Pinpoint the cell where the given text exists, returning its (x, y) midpoint coordinate. 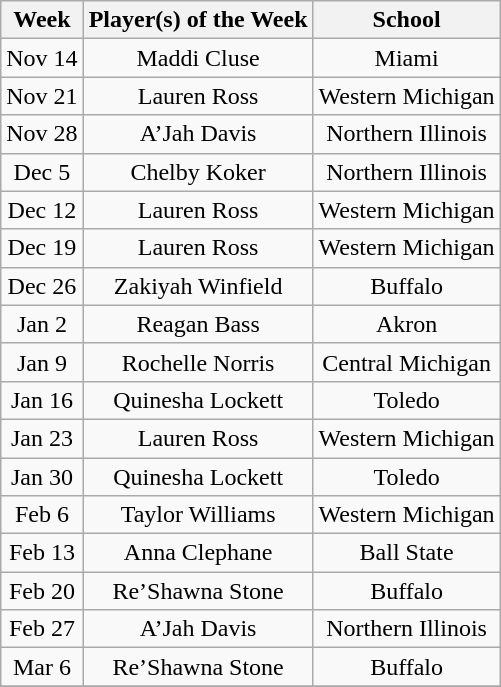
Zakiyah Winfield (198, 286)
Nov 21 (42, 96)
Jan 2 (42, 324)
Mar 6 (42, 667)
Central Michigan (406, 362)
School (406, 20)
Taylor Williams (198, 515)
Jan 9 (42, 362)
Week (42, 20)
Rochelle Norris (198, 362)
Feb 6 (42, 515)
Dec 12 (42, 210)
Anna Clephane (198, 553)
Chelby Koker (198, 172)
Nov 14 (42, 58)
Maddi Cluse (198, 58)
Dec 26 (42, 286)
Miami (406, 58)
Ball State (406, 553)
Dec 5 (42, 172)
Jan 16 (42, 400)
Dec 19 (42, 248)
Akron (406, 324)
Player(s) of the Week (198, 20)
Jan 30 (42, 477)
Nov 28 (42, 134)
Jan 23 (42, 438)
Reagan Bass (198, 324)
Feb 13 (42, 553)
Feb 20 (42, 591)
Feb 27 (42, 629)
